Detect which cell encompasses the target text, then output its (x, y) center coordinate. 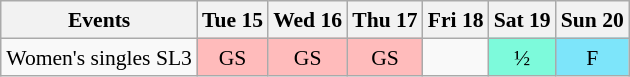
Fri 18 (456, 20)
Women's singles SL3 (99, 56)
Tue 15 (232, 20)
Events (99, 20)
F (592, 56)
Thu 17 (385, 20)
Sun 20 (592, 20)
Wed 16 (308, 20)
½ (522, 56)
Sat 19 (522, 20)
